Pinpoint the cell where the given text exists, returning its (X, Y) midpoint coordinate. 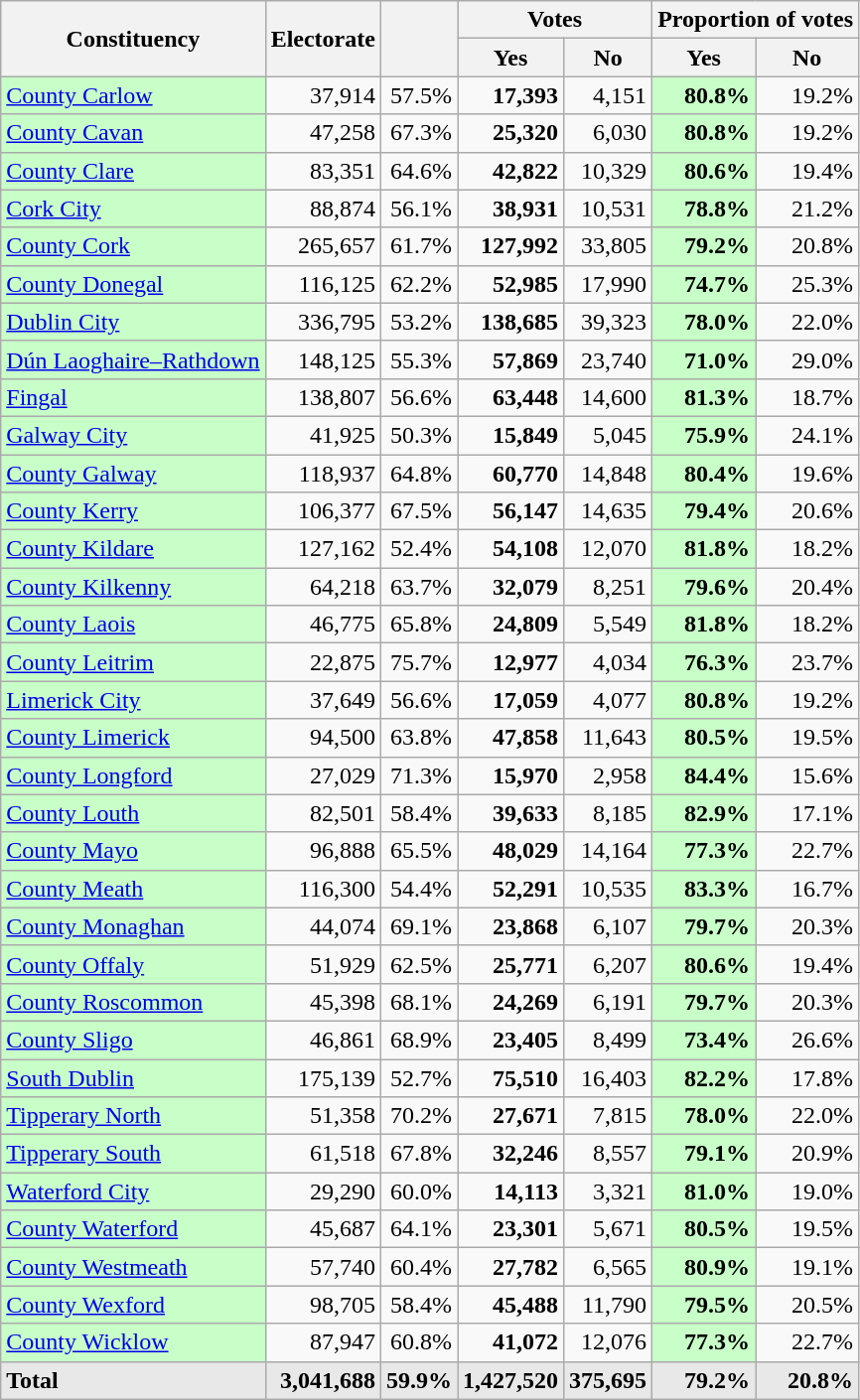
138,807 (323, 397)
79.4% (704, 511)
County Monaghan (133, 926)
52,291 (510, 889)
45,398 (323, 1002)
17,990 (608, 284)
68.9% (419, 1040)
76.3% (704, 662)
75,510 (510, 1077)
14,848 (608, 474)
74.7% (704, 284)
41,072 (510, 1342)
4,034 (608, 662)
37,914 (323, 95)
88,874 (323, 209)
39,633 (510, 813)
82.2% (704, 1077)
52.4% (419, 549)
69.1% (419, 926)
6,191 (608, 1002)
17,059 (510, 700)
22,875 (323, 662)
South Dublin (133, 1077)
52.7% (419, 1077)
20.6% (807, 511)
50.3% (419, 435)
46,775 (323, 625)
5,671 (608, 1229)
County Sligo (133, 1040)
44,074 (323, 926)
52,985 (510, 284)
84.4% (704, 775)
57,740 (323, 1267)
78.8% (704, 209)
County Longford (133, 775)
17.1% (807, 813)
19.0% (807, 1191)
10,535 (608, 889)
65.5% (419, 851)
24,269 (510, 1002)
175,139 (323, 1077)
56.1% (419, 209)
57.5% (419, 95)
64.8% (419, 474)
98,705 (323, 1305)
37,649 (323, 700)
127,992 (510, 246)
County Leitrim (133, 662)
County Cork (133, 246)
38,931 (510, 209)
71.0% (704, 359)
64,218 (323, 587)
20.5% (807, 1305)
County Waterford (133, 1229)
65.8% (419, 625)
11,643 (608, 738)
County Louth (133, 813)
18.7% (807, 397)
81.0% (704, 1191)
20.4% (807, 587)
6,107 (608, 926)
29,290 (323, 1191)
County Limerick (133, 738)
Fingal (133, 397)
12,977 (510, 662)
53.2% (419, 322)
336,795 (323, 322)
59.9% (419, 1380)
15,849 (510, 435)
County Mayo (133, 851)
75.9% (704, 435)
Dublin City (133, 322)
County Galway (133, 474)
62.2% (419, 284)
Galway City (133, 435)
19.1% (807, 1267)
6,207 (608, 964)
6,030 (608, 133)
63,448 (510, 397)
61.7% (419, 246)
27,671 (510, 1116)
5,549 (608, 625)
75.7% (419, 662)
21.2% (807, 209)
19.6% (807, 474)
25.3% (807, 284)
80.4% (704, 474)
12,076 (608, 1342)
7,815 (608, 1116)
54.4% (419, 889)
23,740 (608, 359)
56,147 (510, 511)
Dún Laoghaire–Rathdown (133, 359)
Tipperary North (133, 1116)
1,427,520 (510, 1380)
24.1% (807, 435)
106,377 (323, 511)
67.3% (419, 133)
Proportion of votes (756, 20)
Electorate (323, 39)
82.9% (704, 813)
17,393 (510, 95)
15,970 (510, 775)
5,045 (608, 435)
265,657 (323, 246)
79.5% (704, 1305)
55.3% (419, 359)
County Kerry (133, 511)
Votes (554, 20)
4,077 (608, 700)
12,070 (608, 549)
16,403 (608, 1077)
15.6% (807, 775)
67.5% (419, 511)
County Meath (133, 889)
County Westmeath (133, 1267)
64.1% (419, 1229)
11,790 (608, 1305)
10,531 (608, 209)
375,695 (608, 1380)
41,925 (323, 435)
57,869 (510, 359)
79.6% (704, 587)
Limerick City (133, 700)
32,246 (510, 1154)
71.3% (419, 775)
32,079 (510, 587)
10,329 (608, 171)
2,958 (608, 775)
Cork City (133, 209)
County Wicklow (133, 1342)
127,162 (323, 549)
64.6% (419, 171)
25,771 (510, 964)
60,770 (510, 474)
24,809 (510, 625)
25,320 (510, 133)
27,029 (323, 775)
47,258 (323, 133)
33,805 (608, 246)
51,358 (323, 1116)
County Donegal (133, 284)
Waterford City (133, 1191)
62.5% (419, 964)
County Laois (133, 625)
45,687 (323, 1229)
23.7% (807, 662)
79.1% (704, 1154)
26.6% (807, 1040)
118,937 (323, 474)
63.7% (419, 587)
Tipperary South (133, 1154)
23,868 (510, 926)
46,861 (323, 1040)
County Kilkenny (133, 587)
54,108 (510, 549)
47,858 (510, 738)
8,499 (608, 1040)
82,501 (323, 813)
83.3% (704, 889)
70.2% (419, 1116)
138,685 (510, 322)
16.7% (807, 889)
County Carlow (133, 95)
27,782 (510, 1267)
83,351 (323, 171)
51,929 (323, 964)
68.1% (419, 1002)
29.0% (807, 359)
94,500 (323, 738)
4,151 (608, 95)
81.3% (704, 397)
39,323 (608, 322)
87,947 (323, 1342)
County Roscommon (133, 1002)
17.8% (807, 1077)
14,164 (608, 851)
73.4% (704, 1040)
County Wexford (133, 1305)
61,518 (323, 1154)
23,301 (510, 1229)
148,125 (323, 359)
14,635 (608, 511)
Total (133, 1380)
Constituency (133, 39)
County Clare (133, 171)
County Cavan (133, 133)
6,565 (608, 1267)
60.0% (419, 1191)
23,405 (510, 1040)
45,488 (510, 1305)
80.9% (704, 1267)
14,600 (608, 397)
60.4% (419, 1267)
116,300 (323, 889)
3,041,688 (323, 1380)
8,557 (608, 1154)
14,113 (510, 1191)
42,822 (510, 171)
8,185 (608, 813)
County Offaly (133, 964)
116,125 (323, 284)
8,251 (608, 587)
3,321 (608, 1191)
48,029 (510, 851)
60.8% (419, 1342)
63.8% (419, 738)
96,888 (323, 851)
20.9% (807, 1154)
County Kildare (133, 549)
67.8% (419, 1154)
